Output the [x, y] coordinate of the center of the cell containing the given text.  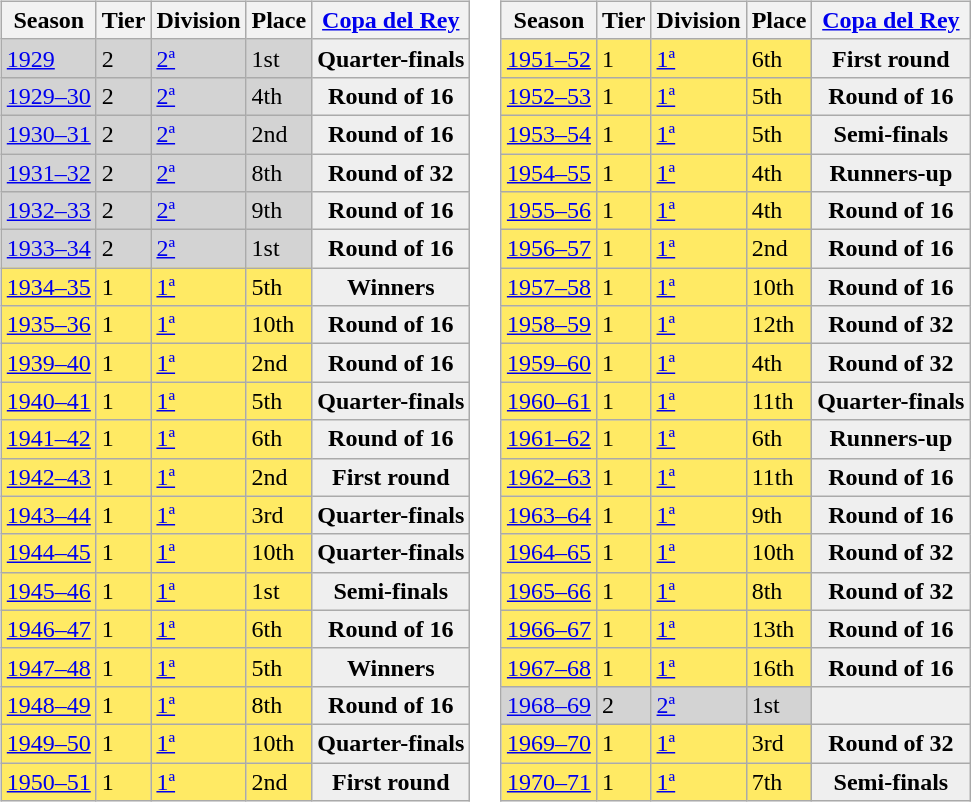
1947–48 [48, 667]
1934–35 [48, 287]
16th [779, 667]
1964–65 [548, 553]
1954–55 [548, 173]
1945–46 [48, 591]
1961–62 [548, 439]
1941–42 [48, 439]
1955–56 [548, 211]
1929–30 [48, 96]
1966–67 [548, 629]
1960–61 [548, 401]
1942–43 [48, 477]
1951–52 [548, 58]
1956–57 [548, 249]
1958–59 [548, 325]
1949–50 [48, 743]
1931–32 [48, 173]
12th [779, 325]
1965–66 [548, 591]
1963–64 [548, 515]
1952–53 [548, 96]
1943–44 [48, 515]
1950–51 [48, 781]
1939–40 [48, 363]
1962–63 [548, 477]
1944–45 [48, 553]
1946–47 [48, 629]
1959–60 [548, 363]
1957–58 [548, 287]
1967–68 [548, 667]
1968–69 [548, 705]
1929 [48, 58]
1930–31 [48, 134]
13th [779, 629]
1940–41 [48, 401]
1935–36 [48, 325]
1932–33 [48, 211]
1948–49 [48, 705]
1933–34 [48, 249]
1969–70 [548, 743]
1970–71 [548, 781]
1953–54 [548, 134]
7th [779, 781]
